Return the (X, Y) coordinate for the center point of the cell that contains the specified text.  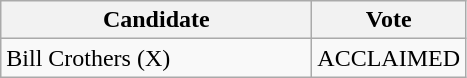
ACCLAIMED (389, 58)
Candidate (156, 20)
Vote (389, 20)
Bill Crothers (X) (156, 58)
